Return the [X, Y] coordinate for the center point of the cell that contains the specified text.  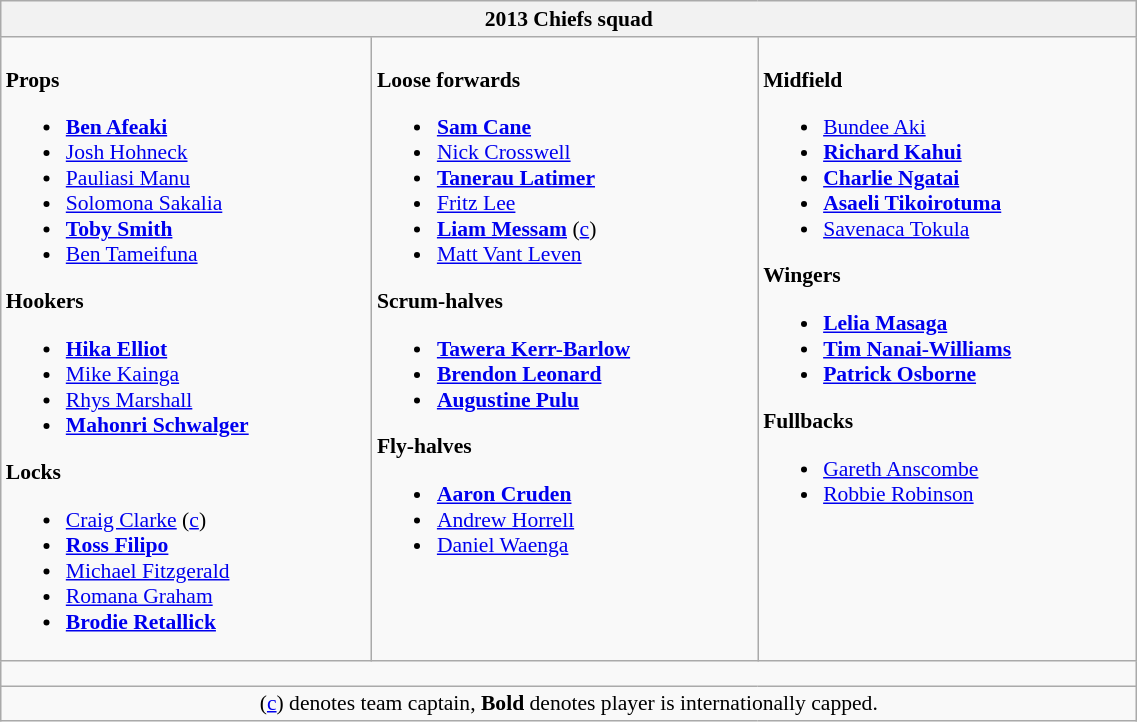
2013 Chiefs squad [569, 19]
(c) denotes team captain, Bold denotes player is internationally capped. [569, 704]
